Return the (X, Y) coordinate for the center point of the cell that contains the specified text.  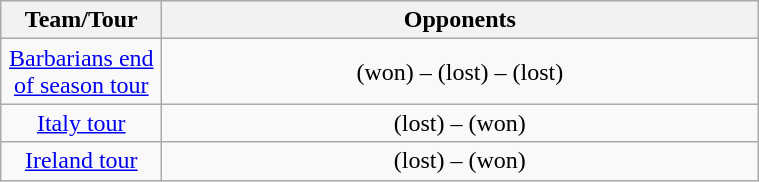
Ireland tour (82, 161)
Team/Tour (82, 20)
Barbarians end of season tour (82, 72)
Italy tour (82, 123)
(won) – (lost) – (lost) (460, 72)
Opponents (460, 20)
